Return [X, Y] of the center of cell containing provided text 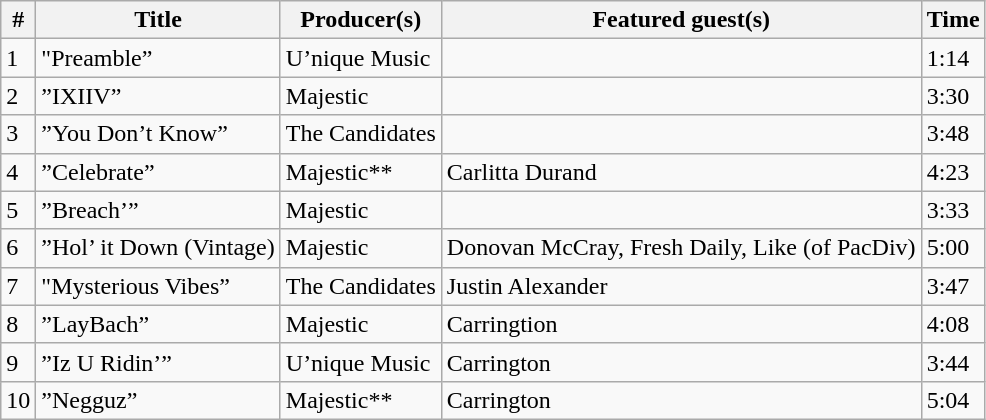
”Breach’” [158, 210]
5 [18, 210]
Time [953, 20]
”Celebrate” [158, 172]
Carlitta Durand [681, 172]
8 [18, 324]
1:14 [953, 58]
3:47 [953, 286]
6 [18, 248]
7 [18, 286]
"Mysterious Vibes” [158, 286]
4 [18, 172]
Justin Alexander [681, 286]
”You Don’t Know” [158, 134]
Carringtion [681, 324]
3:30 [953, 96]
3 [18, 134]
2 [18, 96]
1 [18, 58]
3:48 [953, 134]
4:23 [953, 172]
Producer(s) [360, 20]
”LayBach” [158, 324]
# [18, 20]
9 [18, 362]
3:33 [953, 210]
Donovan McCray, Fresh Daily, Like (of PacDiv) [681, 248]
Featured guest(s) [681, 20]
”Hol’ it Down (Vintage) [158, 248]
”Iz U Ridin’” [158, 362]
10 [18, 400]
5:04 [953, 400]
Title [158, 20]
”Negguz” [158, 400]
3:44 [953, 362]
"Preamble” [158, 58]
5:00 [953, 248]
4:08 [953, 324]
”IXIIV” [158, 96]
